Detect which cell encompasses the target text, then output its [x, y] center coordinate. 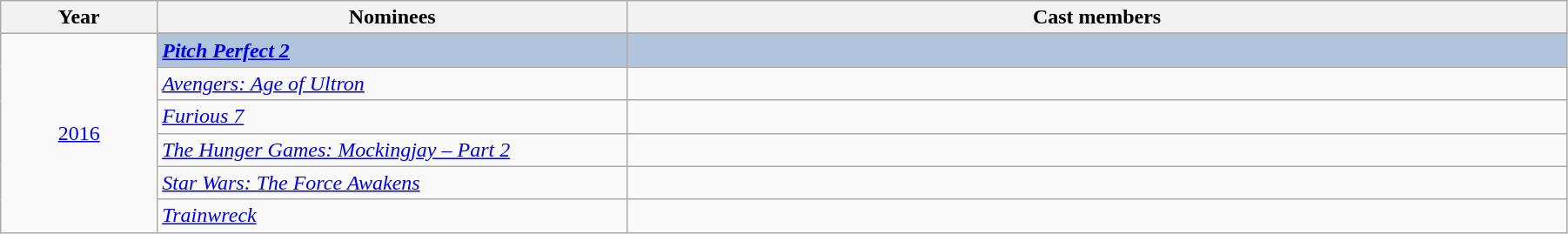
Year [79, 17]
Trainwreck [392, 216]
2016 [79, 133]
Avengers: Age of Ultron [392, 84]
Star Wars: The Force Awakens [392, 183]
Nominees [392, 17]
Cast members [1097, 17]
Pitch Perfect 2 [392, 50]
Furious 7 [392, 117]
The Hunger Games: Mockingjay – Part 2 [392, 150]
